Extract the (X, Y) coordinate from the center of the cell holding the provided text.  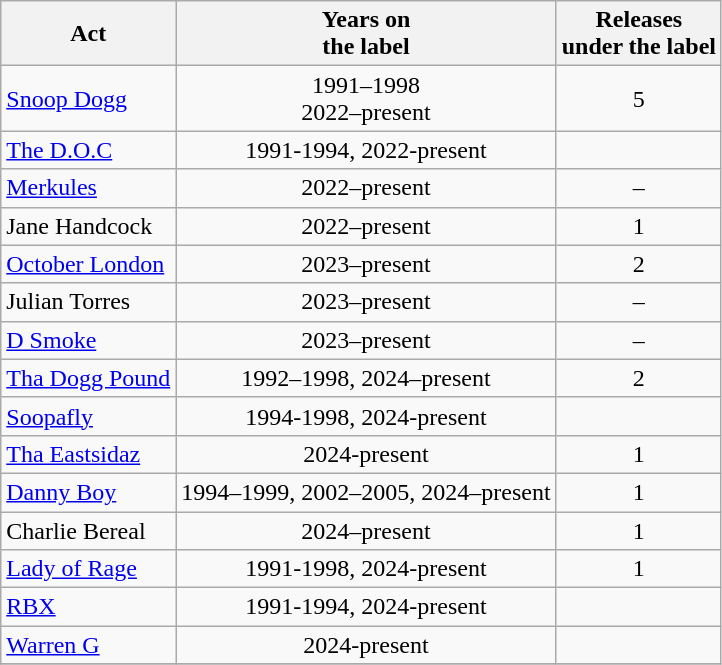
October London (88, 264)
Julian Torres (88, 302)
5 (638, 98)
D Smoke (88, 340)
Years onthe label (366, 34)
Warren G (88, 645)
RBX (88, 607)
Soopafly (88, 416)
Tha Eastsidaz (88, 454)
1994-1998, 2024-present (366, 416)
Charlie Bereal (88, 531)
1991-1998, 2024-present (366, 569)
Tha Dogg Pound (88, 378)
Releasesunder the label (638, 34)
Snoop Dogg (88, 98)
1994–1999, 2002–2005, 2024–present (366, 492)
1991-1994, 2022-present (366, 150)
2024–present (366, 531)
1991-1994, 2024-present (366, 607)
Act (88, 34)
Merkules (88, 188)
Jane Handcock (88, 226)
Lady of Rage (88, 569)
1991–19982022–present (366, 98)
The D.O.C (88, 150)
1992–1998, 2024–present (366, 378)
Danny Boy (88, 492)
